Provide the [x, y] coordinate of the cell's center where the given text is located.  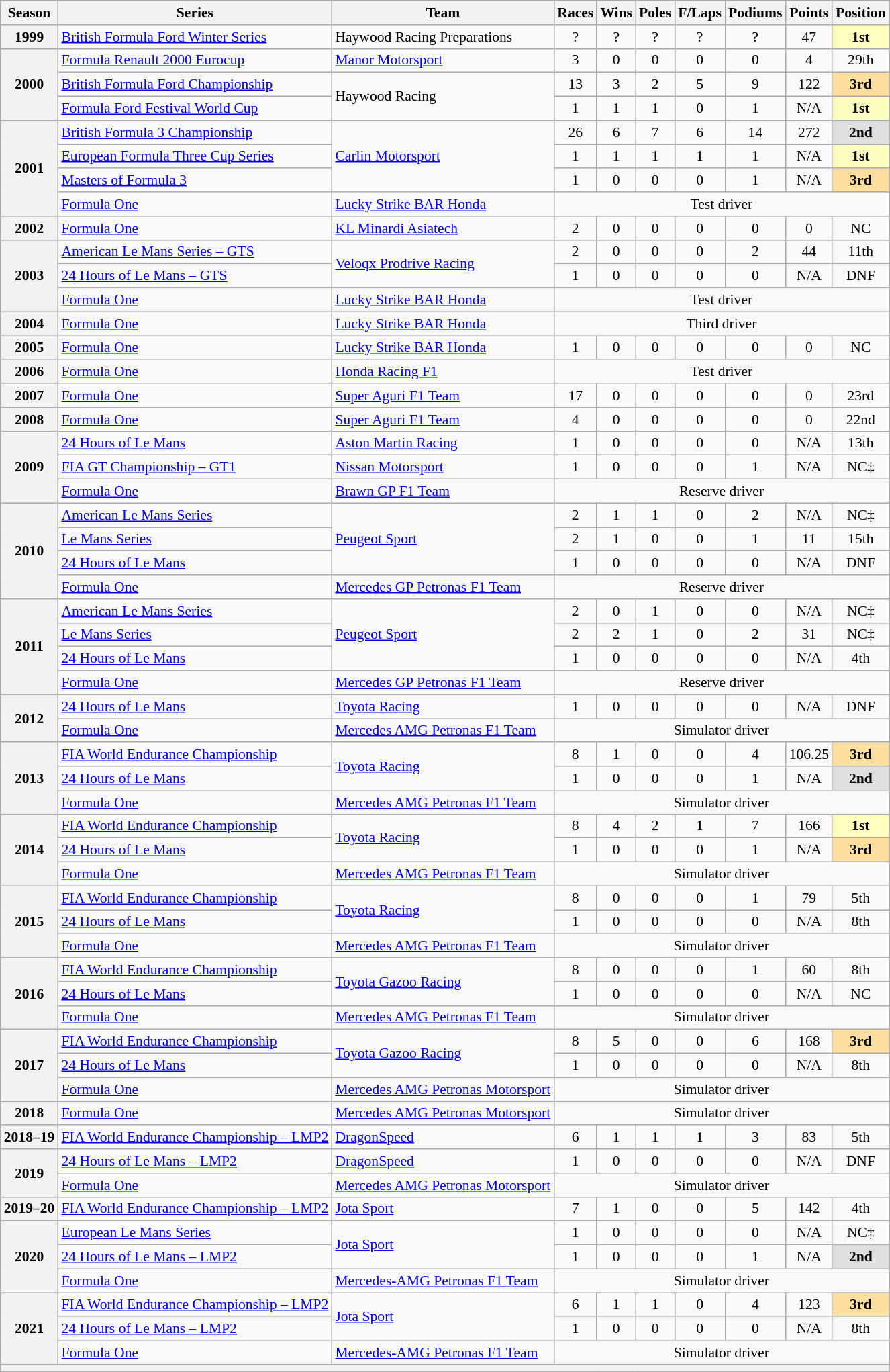
Series [195, 13]
1999 [30, 37]
29th [860, 60]
2006 [30, 372]
44 [809, 252]
2010 [30, 551]
2008 [30, 420]
2007 [30, 396]
Aston Martin Racing [443, 443]
24 Hours of Le Mans – GTS [195, 276]
79 [809, 898]
F/Laps [699, 13]
272 [809, 132]
83 [809, 1138]
122 [809, 85]
2016 [30, 994]
2009 [30, 467]
British Formula 3 Championship [195, 132]
2019 [30, 1173]
Third driver [721, 324]
2012 [30, 719]
13th [860, 443]
26 [575, 132]
Haywood Racing [443, 97]
2001 [30, 168]
2011 [30, 647]
Haywood Racing Preparations [443, 37]
11 [809, 539]
2015 [30, 921]
Races [575, 13]
13 [575, 85]
47 [809, 37]
European Le Mans Series [195, 1233]
British Formula Ford Winter Series [195, 37]
Formula Renault 2000 Eurocup [195, 60]
9 [756, 85]
14 [756, 132]
2018 [30, 1113]
11th [860, 252]
Manor Motorsport [443, 60]
15th [860, 539]
Brawn GP F1 Team [443, 492]
2021 [30, 1328]
2018–19 [30, 1138]
Wins [616, 13]
2020 [30, 1257]
2004 [30, 324]
American Le Mans Series – GTS [195, 252]
Season [30, 13]
2017 [30, 1065]
KL Minardi Asiatech [443, 228]
Position [860, 13]
European Formula Three Cup Series [195, 156]
Podiums [756, 13]
22nd [860, 420]
2003 [30, 275]
106.25 [809, 755]
Carlin Motorsport [443, 156]
23rd [860, 396]
2002 [30, 228]
123 [809, 1305]
Team [443, 13]
2013 [30, 779]
142 [809, 1209]
FIA GT Championship – GT1 [195, 467]
Masters of Formula 3 [195, 181]
17 [575, 396]
Points [809, 13]
Poles [655, 13]
2005 [30, 348]
31 [809, 635]
2019–20 [30, 1209]
168 [809, 1042]
2014 [30, 850]
British Formula Ford Championship [195, 85]
2000 [30, 85]
Formula Ford Festival World Cup [195, 109]
60 [809, 970]
166 [809, 826]
Honda Racing F1 [443, 372]
Nissan Motorsport [443, 467]
Veloqx Prodrive Racing [443, 263]
